Capture the cell that displays the provided text and extract its [x, y] central coordinate. 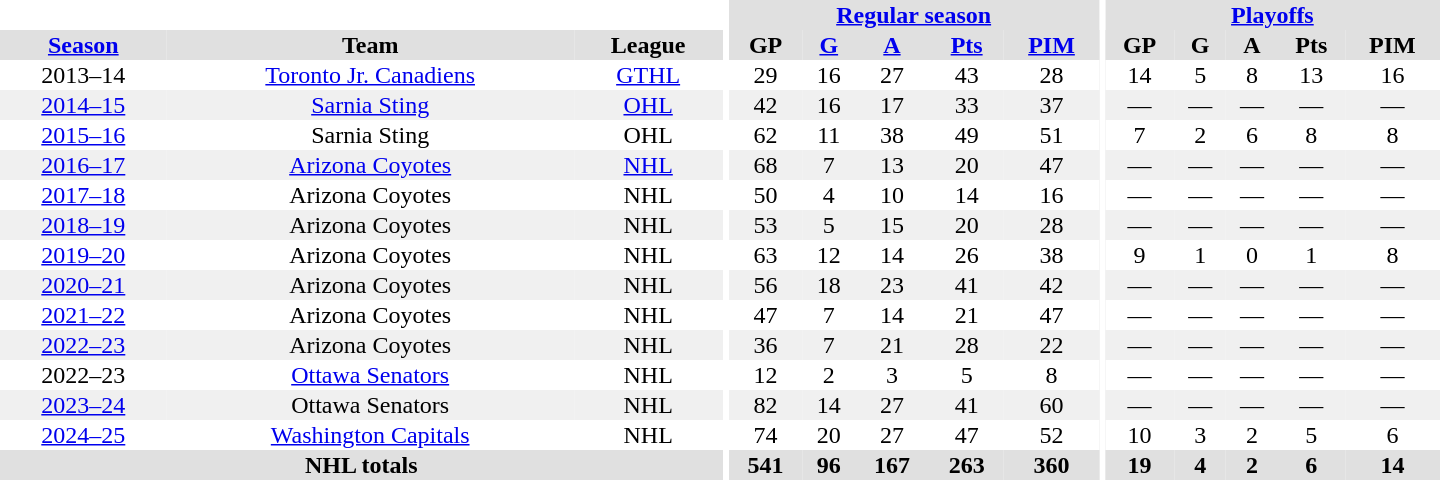
2018–19 [84, 225]
Playoffs [1272, 15]
37 [1052, 105]
Season [84, 45]
56 [766, 285]
53 [766, 225]
NHL totals [362, 465]
2024–25 [84, 435]
Toronto Jr. Canadiens [370, 75]
68 [766, 165]
63 [766, 255]
2023–24 [84, 405]
11 [829, 135]
18 [829, 285]
2019–20 [84, 255]
62 [766, 135]
74 [766, 435]
43 [966, 75]
17 [892, 105]
2013–14 [84, 75]
26 [966, 255]
263 [966, 465]
82 [766, 405]
360 [1052, 465]
541 [766, 465]
2020–21 [84, 285]
Regular season [914, 15]
52 [1052, 435]
15 [892, 225]
167 [892, 465]
2014–15 [84, 105]
9 [1140, 255]
22 [1052, 345]
19 [1140, 465]
Washington Capitals [370, 435]
29 [766, 75]
GTHL [648, 75]
36 [766, 345]
33 [966, 105]
2021–22 [84, 315]
League [648, 45]
2016–17 [84, 165]
51 [1052, 135]
23 [892, 285]
2017–18 [84, 195]
49 [966, 135]
60 [1052, 405]
2015–16 [84, 135]
50 [766, 195]
0 [1252, 255]
Team [370, 45]
96 [829, 465]
